Return (x, y) of the center of cell containing provided text 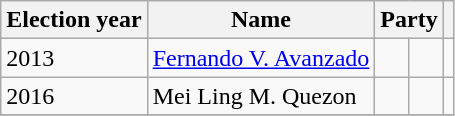
2013 (74, 58)
Party (409, 20)
2016 (74, 96)
Name (261, 20)
Election year (74, 20)
Fernando V. Avanzado (261, 58)
Mei Ling M. Quezon (261, 96)
